Scan for the cell matching the given text and deliver its (X, Y) coordinate at center. 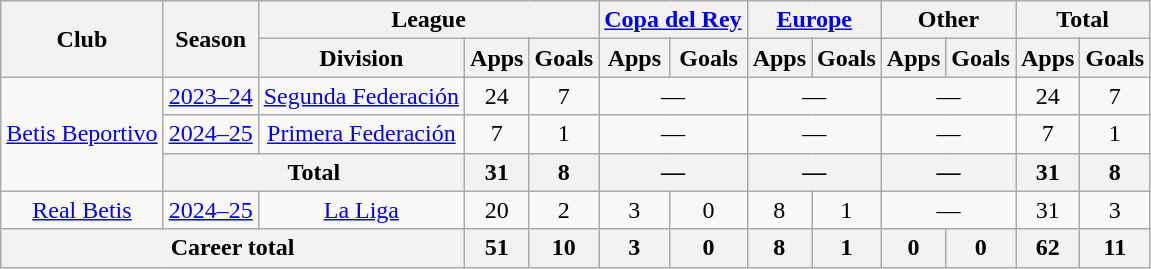
La Liga (361, 210)
Season (210, 39)
10 (564, 248)
League (428, 20)
2023–24 (210, 96)
Division (361, 58)
20 (497, 210)
Betis Beportivo (82, 134)
Career total (233, 248)
Copa del Rey (673, 20)
62 (1048, 248)
Club (82, 39)
Real Betis (82, 210)
51 (497, 248)
11 (1115, 248)
Other (948, 20)
Segunda Federación (361, 96)
2 (564, 210)
Primera Federación (361, 134)
Europe (814, 20)
